Detect which cell encompasses the target text, then output its (x, y) center coordinate. 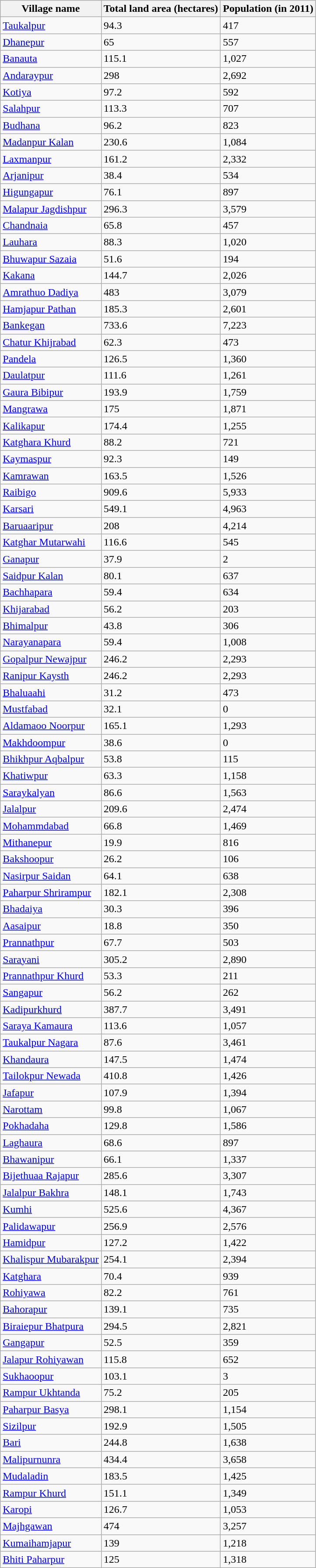
Higungapur (51, 192)
1,261 (268, 375)
1,586 (268, 1126)
2,394 (268, 1259)
106 (268, 859)
163.5 (161, 475)
Total land area (hectares) (161, 9)
96.2 (161, 125)
Majhgawan (51, 1526)
1,067 (268, 1109)
Pandela (51, 359)
Salahpur (51, 109)
Banauta (51, 59)
Amrathuo Dadiya (51, 292)
306 (268, 626)
Kotiya (51, 92)
350 (268, 926)
63.3 (161, 776)
434.4 (161, 1459)
2,601 (268, 309)
Arjanipur (51, 175)
115.8 (161, 1359)
305.2 (161, 959)
Prannathpur (51, 942)
Lauhara (51, 242)
1,505 (268, 1426)
52.5 (161, 1343)
Sukhaoopur (51, 1376)
82.2 (161, 1293)
66.8 (161, 826)
Mangrawa (51, 409)
Malapur Jagdishpur (51, 209)
1,349 (268, 1493)
129.8 (161, 1126)
Budhana (51, 125)
Kadipurkhurd (51, 1009)
483 (161, 292)
147.5 (161, 1059)
652 (268, 1359)
Aasaipur (51, 926)
1,759 (268, 392)
Gangapur (51, 1343)
70.4 (161, 1276)
Gaura Bibipur (51, 392)
209.6 (161, 809)
Bahorapur (51, 1310)
175 (161, 409)
Katghar Mutarwahi (51, 542)
1,053 (268, 1509)
638 (268, 876)
Kakana (51, 276)
Chandnaia (51, 226)
1,218 (268, 1543)
Tailokpur Newada (51, 1076)
Jalalpur Bakhra (51, 1193)
182.1 (161, 892)
Malipurnunra (51, 1459)
Khandaura (51, 1059)
80.1 (161, 576)
31.2 (161, 692)
1,158 (268, 776)
1,027 (268, 59)
19.9 (161, 842)
387.7 (161, 1009)
Saraya Kamaura (51, 1026)
298 (161, 75)
Bhikhpur Aqbalpur (51, 759)
909.6 (161, 492)
525.6 (161, 1209)
2,692 (268, 75)
Bachhapara (51, 592)
193.9 (161, 392)
2,026 (268, 276)
256.9 (161, 1226)
1,871 (268, 409)
816 (268, 842)
53.8 (161, 759)
88.2 (161, 442)
Rohiyawa (51, 1293)
Pokhadaha (51, 1126)
3,461 (268, 1043)
125 (161, 1560)
3,307 (268, 1176)
1,360 (268, 359)
144.7 (161, 276)
68.6 (161, 1143)
Mithanepur (51, 842)
1,154 (268, 1409)
2,890 (268, 959)
86.6 (161, 793)
127.2 (161, 1242)
2,821 (268, 1326)
Bhawanipur (51, 1159)
Dhanepur (51, 42)
4,963 (268, 509)
Ganapur (51, 559)
205 (268, 1393)
26.2 (161, 859)
Biraiepur Bhatpura (51, 1326)
Bhiti Paharpur (51, 1560)
62.3 (161, 342)
139 (161, 1543)
Rampur Ukhtanda (51, 1393)
545 (268, 542)
38.4 (161, 175)
Makhdoompur (51, 743)
Karopi (51, 1509)
148.1 (161, 1193)
Aldamaoo Noorpur (51, 726)
Mohammdabad (51, 826)
103.1 (161, 1376)
Gopalpur Newajpur (51, 659)
634 (268, 592)
417 (268, 25)
474 (161, 1526)
126.5 (161, 359)
410.8 (161, 1076)
94.3 (161, 25)
185.3 (161, 309)
Jalalpur (51, 809)
51.6 (161, 259)
76.1 (161, 192)
298.1 (161, 1409)
592 (268, 92)
Khatiwpur (51, 776)
Chatur Khijrabad (51, 342)
1,425 (268, 1476)
3,257 (268, 1526)
Paharpur Shrirampur (51, 892)
230.6 (161, 142)
116.6 (161, 542)
Baruaaripur (51, 526)
1,426 (268, 1076)
192.9 (161, 1426)
3,079 (268, 292)
Bari (51, 1443)
Sarayani (51, 959)
1,526 (268, 475)
88.3 (161, 242)
457 (268, 226)
Narayanapara (51, 642)
99.8 (161, 1109)
Paharpur Basya (51, 1409)
Sangapur (51, 992)
Kumhi (51, 1209)
Daulatpur (51, 375)
7,223 (268, 326)
43.8 (161, 626)
75.2 (161, 1393)
65 (161, 42)
Karsari (51, 509)
1,008 (268, 642)
721 (268, 442)
111.6 (161, 375)
Hamidpur (51, 1242)
1,084 (268, 142)
Raibigo (51, 492)
557 (268, 42)
3,491 (268, 1009)
Rampur Khurd (51, 1493)
Saraykalyan (51, 793)
113.3 (161, 109)
Bhaluaahi (51, 692)
396 (268, 909)
1,293 (268, 726)
5,933 (268, 492)
Sizilpur (51, 1426)
Bijethuaa Rajapur (51, 1176)
53.3 (161, 976)
Bhadaiya (51, 909)
165.1 (161, 726)
Katghara (51, 1276)
113.6 (161, 1026)
92.3 (161, 459)
203 (268, 609)
87.6 (161, 1043)
Kalikapur (51, 425)
2,332 (268, 159)
1,469 (268, 826)
1,337 (268, 1159)
38.6 (161, 743)
Nasirpur Saidan (51, 876)
Narottam (51, 1109)
262 (268, 992)
2,308 (268, 892)
1,563 (268, 793)
Village name (51, 9)
Bakshoopur (51, 859)
18.8 (161, 926)
Taukalpur Nagara (51, 1043)
Mudaladin (51, 1476)
4,214 (268, 526)
Andaraypur (51, 75)
1,422 (268, 1242)
1,057 (268, 1026)
151.1 (161, 1493)
Madanpur Kalan (51, 142)
1,394 (268, 1093)
Kamrawan (51, 475)
Palidawapur (51, 1226)
115.1 (161, 59)
Katghara Khurd (51, 442)
66.1 (161, 1159)
Jafapur (51, 1093)
208 (161, 526)
Hamjapur Pathan (51, 309)
149 (268, 459)
254.1 (161, 1259)
1,318 (268, 1560)
32.1 (161, 709)
65.8 (161, 226)
2,474 (268, 809)
Jalapur Rohiyawan (51, 1359)
4,367 (268, 1209)
296.3 (161, 209)
Prannathpur Khurd (51, 976)
107.9 (161, 1093)
Taukalpur (51, 25)
Kaymaspur (51, 459)
823 (268, 125)
126.7 (161, 1509)
Khalispur Mubarakpur (51, 1259)
37.9 (161, 559)
294.5 (161, 1326)
1,638 (268, 1443)
359 (268, 1343)
735 (268, 1310)
30.3 (161, 909)
733.6 (161, 326)
161.2 (161, 159)
139.1 (161, 1310)
939 (268, 1276)
1,255 (268, 425)
761 (268, 1293)
115 (268, 759)
174.4 (161, 425)
3,579 (268, 209)
707 (268, 109)
2,576 (268, 1226)
3,658 (268, 1459)
Laghaura (51, 1143)
534 (268, 175)
64.1 (161, 876)
Laxmanpur (51, 159)
Mustfabad (51, 709)
Population (in 2011) (268, 9)
Kumaihamjapur (51, 1543)
67.7 (161, 942)
183.5 (161, 1476)
1,743 (268, 1193)
503 (268, 942)
637 (268, 576)
3 (268, 1376)
Ranipur Kaysth (51, 676)
244.8 (161, 1443)
194 (268, 259)
Bhuwapur Sazaia (51, 259)
Khijarabad (51, 609)
1,474 (268, 1059)
Bankegan (51, 326)
Bhimalpur (51, 626)
1,020 (268, 242)
Saidpur Kalan (51, 576)
285.6 (161, 1176)
97.2 (161, 92)
2 (268, 559)
211 (268, 976)
549.1 (161, 509)
